For the text-containing cell, return its midpoint in [X, Y] coordinate format. 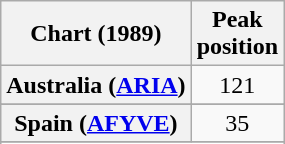
Australia (ARIA) [96, 85]
Chart (1989) [96, 34]
35 [237, 123]
Spain (AFYVE) [96, 123]
121 [237, 85]
Peakposition [237, 34]
